Pinpoint the cell where the given text exists, returning its [x, y] midpoint coordinate. 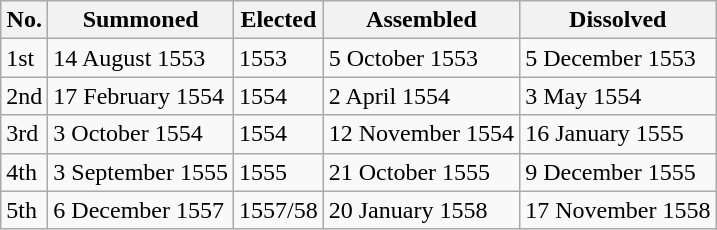
3 October 1554 [141, 134]
1557/58 [279, 210]
12 November 1554 [421, 134]
2nd [24, 96]
Elected [279, 20]
16 January 1555 [618, 134]
21 October 1555 [421, 172]
1555 [279, 172]
9 December 1555 [618, 172]
Dissolved [618, 20]
5 December 1553 [618, 58]
No. [24, 20]
3 September 1555 [141, 172]
Assembled [421, 20]
5th [24, 210]
5 October 1553 [421, 58]
17 November 1558 [618, 210]
6 December 1557 [141, 210]
2 April 1554 [421, 96]
3 May 1554 [618, 96]
14 August 1553 [141, 58]
Summoned [141, 20]
4th [24, 172]
1553 [279, 58]
20 January 1558 [421, 210]
17 February 1554 [141, 96]
3rd [24, 134]
1st [24, 58]
